For the text-containing cell, return its midpoint in [X, Y] coordinate format. 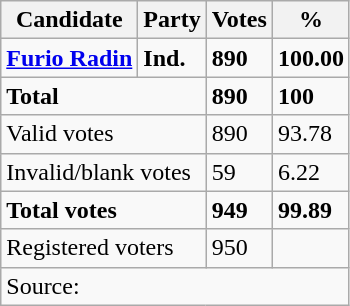
Candidate [70, 20]
Votes [239, 20]
100.00 [310, 58]
Total [104, 96]
Source: [176, 286]
99.89 [310, 210]
6.22 [310, 172]
93.78 [310, 134]
Ind. [172, 58]
950 [239, 248]
Total votes [104, 210]
100 [310, 96]
Party [172, 20]
59 [239, 172]
Invalid/blank votes [104, 172]
Valid votes [104, 134]
Furio Radin [70, 58]
% [310, 20]
Registered voters [104, 248]
949 [239, 210]
